From the cell containing the given text, extract its center point as [x, y] coordinate. 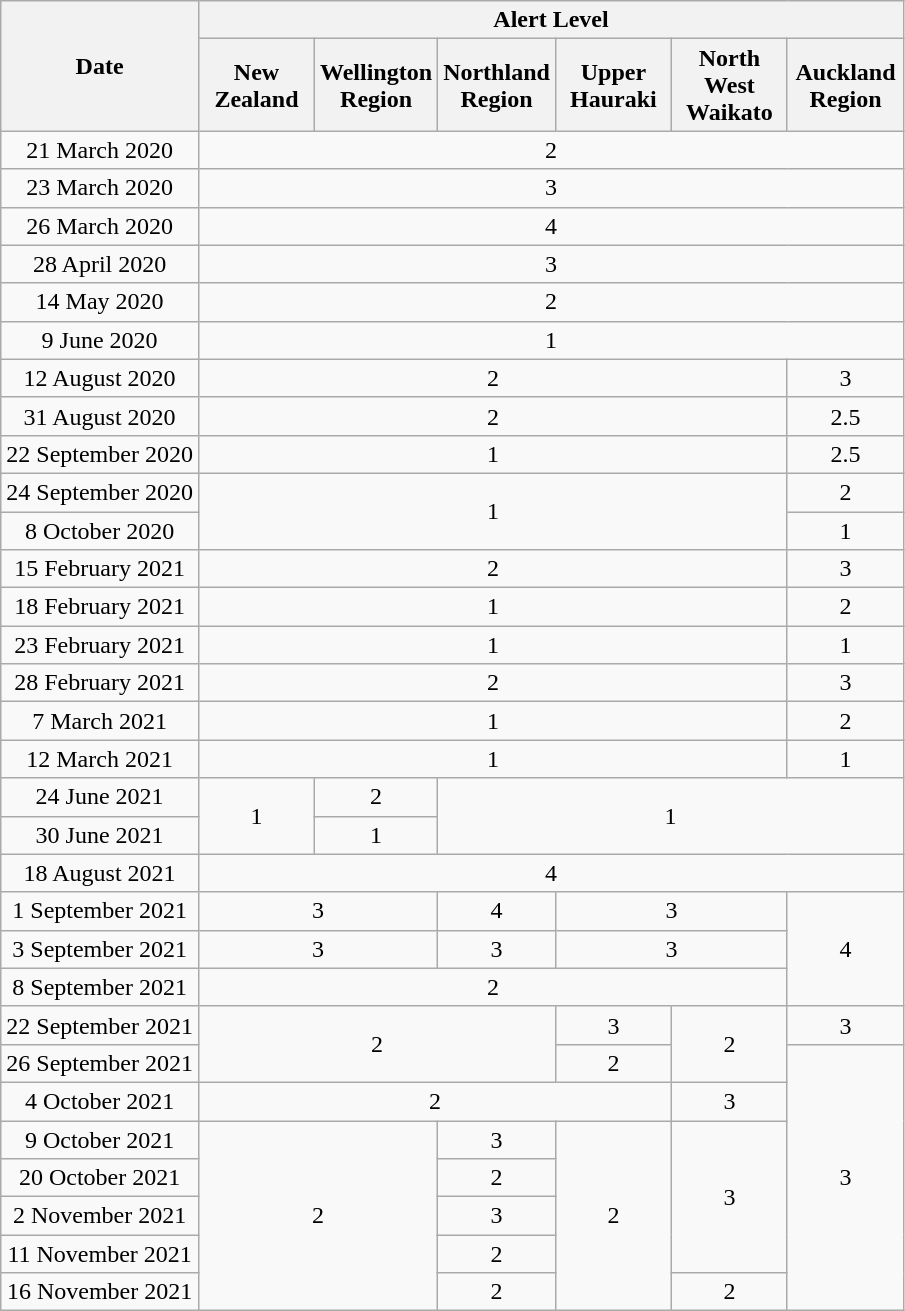
Upper Hauraki [613, 85]
12 August 2020 [100, 378]
28 February 2021 [100, 683]
8 October 2020 [100, 531]
2 November 2021 [100, 1216]
4 October 2021 [100, 1101]
16 November 2021 [100, 1292]
8 September 2021 [100, 987]
3 September 2021 [100, 949]
Date [100, 66]
23 March 2020 [100, 188]
18 February 2021 [100, 607]
30 June 2021 [100, 835]
24 June 2021 [100, 797]
9 October 2021 [100, 1139]
Wellington Region [376, 85]
North West Waikato [729, 85]
23 February 2021 [100, 645]
22 September 2021 [100, 1025]
21 March 2020 [100, 150]
14 May 2020 [100, 302]
22 September 2020 [100, 454]
9 June 2020 [100, 340]
Auckland Region [845, 85]
24 September 2020 [100, 492]
1 September 2021 [100, 911]
28 April 2020 [100, 264]
26 September 2021 [100, 1063]
Alert Level [550, 20]
15 February 2021 [100, 569]
12 March 2021 [100, 759]
Northland Region [497, 85]
7 March 2021 [100, 721]
New Zealand [256, 85]
26 March 2020 [100, 226]
20 October 2021 [100, 1178]
11 November 2021 [100, 1254]
18 August 2021 [100, 873]
31 August 2020 [100, 416]
